Detect which cell encompasses the target text, then output its [X, Y] center coordinate. 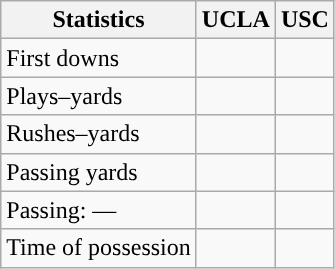
USC [304, 20]
Passing yards [99, 172]
Rushes–yards [99, 134]
Statistics [99, 20]
First downs [99, 58]
Passing: –– [99, 210]
Plays–yards [99, 96]
Time of possession [99, 248]
UCLA [236, 20]
